Identify which cell holds the provided text, then report its [X, Y] central coordinate. 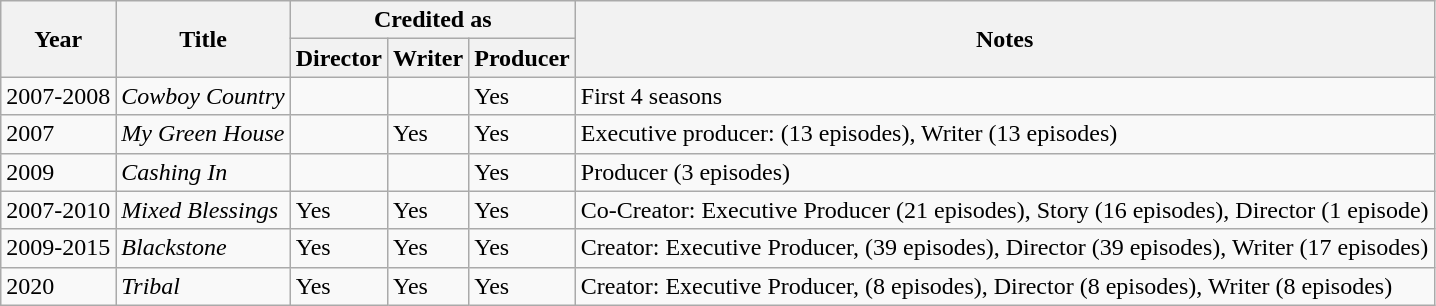
Producer [522, 58]
Year [58, 39]
2020 [58, 286]
Blackstone [203, 248]
Tribal [203, 286]
Creator: Executive Producer, (39 episodes), Director (39 episodes), Writer (17 episodes) [1004, 248]
2009 [58, 172]
2007-2008 [58, 96]
Co-Creator: Executive Producer (21 episodes), Story (16 episodes), Director (1 episode) [1004, 210]
2007 [58, 134]
Executive producer: (13 episodes), Writer (13 episodes) [1004, 134]
Director [338, 58]
2007-2010 [58, 210]
Cowboy Country [203, 96]
Credited as [432, 20]
Producer (3 episodes) [1004, 172]
Notes [1004, 39]
Mixed Blessings [203, 210]
Title [203, 39]
First 4 seasons [1004, 96]
My Green House [203, 134]
2009-2015 [58, 248]
Writer [428, 58]
Creator: Executive Producer, (8 episodes), Director (8 episodes), Writer (8 episodes) [1004, 286]
Cashing In [203, 172]
